Search for the cell housing the specified text and yield its [x, y] center coordinate. 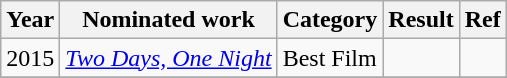
Category [330, 20]
Ref [482, 20]
Two Days, One Night [168, 58]
Year [30, 20]
2015 [30, 58]
Result [421, 20]
Nominated work [168, 20]
Best Film [330, 58]
